Search for the cell housing the specified text and yield its [x, y] center coordinate. 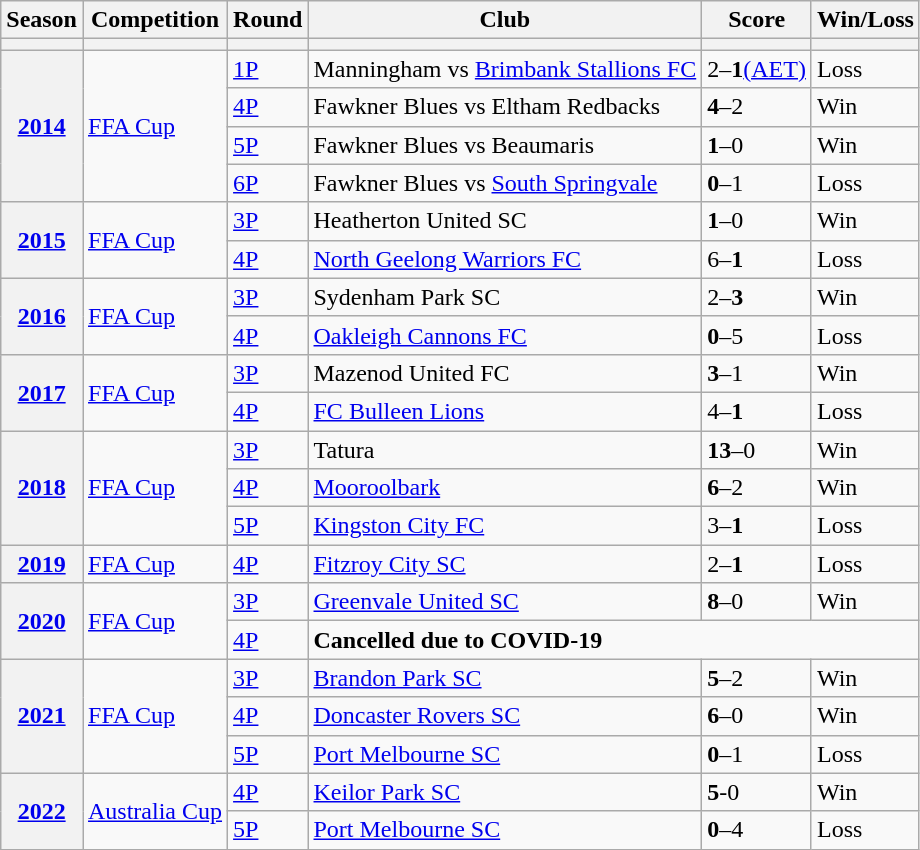
Heatherton United SC [505, 221]
Score [757, 20]
Fawkner Blues vs South Springvale [505, 183]
2–1 [757, 564]
North Geelong Warriors FC [505, 259]
6–2 [757, 488]
0–5 [757, 335]
Manningham vs Brimbank Stallions FC [505, 69]
Fitzroy City SC [505, 564]
2017 [42, 392]
Season [42, 20]
Greenvale United SC [505, 602]
2–1(AET) [757, 69]
1P [268, 69]
6–0 [757, 716]
Brandon Park SC [505, 678]
Keilor Park SC [505, 792]
2014 [42, 126]
5–2 [757, 678]
4–2 [757, 107]
2018 [42, 487]
2019 [42, 564]
Fawkner Blues vs Beaumaris [505, 145]
Win/Loss [865, 20]
2015 [42, 240]
Cancelled due to COVID-19 [614, 640]
Sydenham Park SC [505, 297]
Fawkner Blues vs Eltham Redbacks [505, 107]
Mooroolbark [505, 488]
2021 [42, 716]
2022 [42, 811]
Round [268, 20]
5-0 [757, 792]
Competition [154, 20]
4–1 [757, 411]
Australia Cup [154, 811]
0–4 [757, 830]
Tatura [505, 449]
2–3 [757, 297]
6P [268, 183]
2016 [42, 316]
13–0 [757, 449]
FC Bulleen Lions [505, 411]
Club [505, 20]
8–0 [757, 602]
Mazenod United FC [505, 373]
Kingston City FC [505, 526]
Doncaster Rovers SC [505, 716]
Oakleigh Cannons FC [505, 335]
6–1 [757, 259]
2020 [42, 621]
